Identify which cell holds the provided text, then report its (x, y) central coordinate. 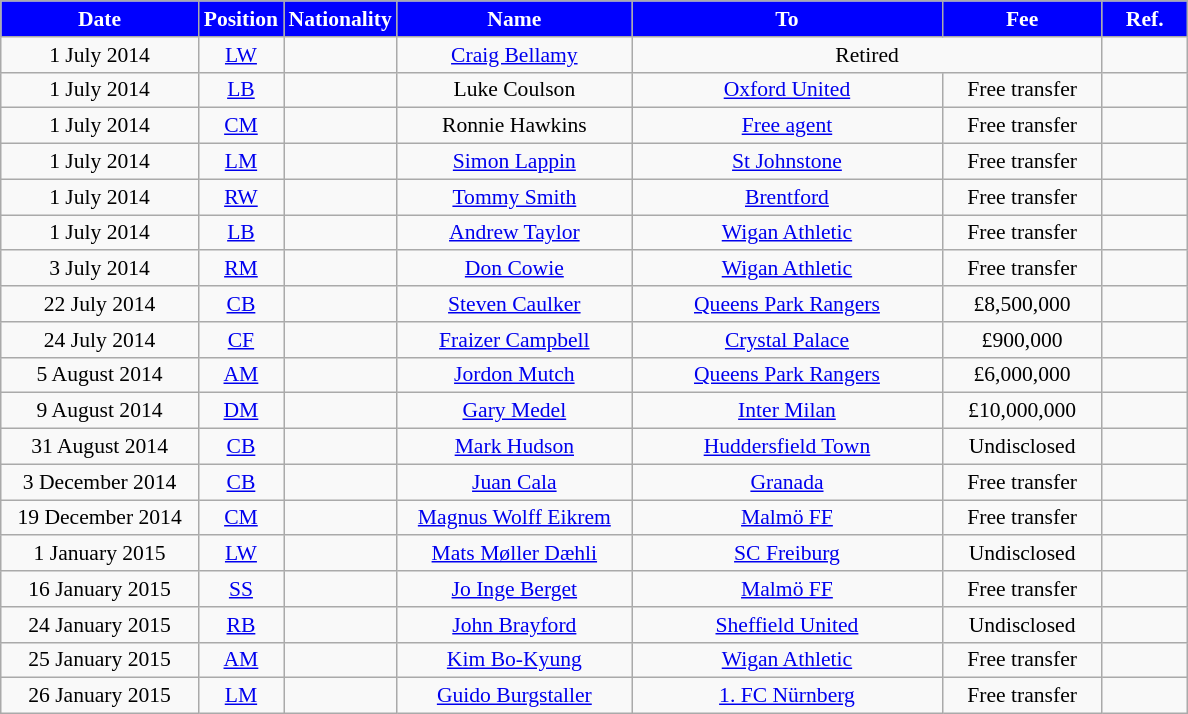
RW (240, 197)
DM (240, 411)
24 July 2014 (100, 340)
John Brayford (514, 625)
£8,500,000 (1022, 304)
Oxford United (787, 90)
Huddersfield Town (787, 447)
16 January 2015 (100, 589)
RB (240, 625)
Gary Medel (514, 411)
To (787, 19)
Sheffield United (787, 625)
Date (100, 19)
3 December 2014 (100, 482)
5 August 2014 (100, 375)
St Johnstone (787, 162)
Ref. (1144, 19)
1 January 2015 (100, 554)
1. FC Nürnberg (787, 696)
24 January 2015 (100, 625)
9 August 2014 (100, 411)
Free agent (787, 126)
Craig Bellamy (514, 55)
31 August 2014 (100, 447)
Andrew Taylor (514, 233)
Granada (787, 482)
Luke Coulson (514, 90)
Juan Cala (514, 482)
Simon Lappin (514, 162)
Fraizer Campbell (514, 340)
Magnus Wolff Eikrem (514, 518)
25 January 2015 (100, 660)
3 July 2014 (100, 269)
Jordon Mutch (514, 375)
Nationality (340, 19)
Position (240, 19)
Retired (867, 55)
Tommy Smith (514, 197)
Don Cowie (514, 269)
£6,000,000 (1022, 375)
Fee (1022, 19)
CF (240, 340)
26 January 2015 (100, 696)
SS (240, 589)
SC Freiburg (787, 554)
Crystal Palace (787, 340)
22 July 2014 (100, 304)
19 December 2014 (100, 518)
Jo Inge Berget (514, 589)
Mark Hudson (514, 447)
£900,000 (1022, 340)
Steven Caulker (514, 304)
Mats Møller Dæhli (514, 554)
Inter Milan (787, 411)
RM (240, 269)
Ronnie Hawkins (514, 126)
Brentford (787, 197)
Kim Bo-Kyung (514, 660)
£10,000,000 (1022, 411)
Name (514, 19)
Guido Burgstaller (514, 696)
